Scan for the cell matching the given text and deliver its [X, Y] coordinate at center. 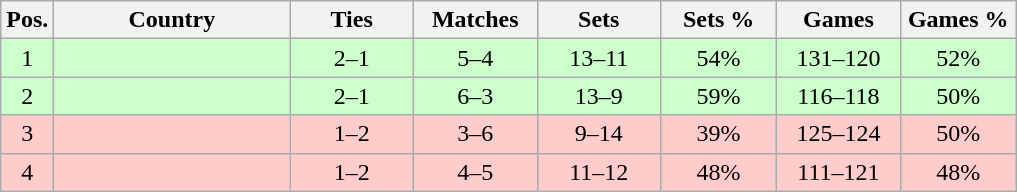
111–121 [839, 172]
1 [28, 58]
125–124 [839, 134]
9–14 [599, 134]
Games % [958, 20]
13–9 [599, 96]
11–12 [599, 172]
Sets % [719, 20]
Games [839, 20]
3–6 [475, 134]
4–5 [475, 172]
3 [28, 134]
116–118 [839, 96]
Sets [599, 20]
Country [172, 20]
13–11 [599, 58]
Matches [475, 20]
5–4 [475, 58]
4 [28, 172]
6–3 [475, 96]
52% [958, 58]
131–120 [839, 58]
54% [719, 58]
Ties [352, 20]
Pos. [28, 20]
59% [719, 96]
39% [719, 134]
2 [28, 96]
